Determine the [x, y] coordinate at the center of the cell enclosing the given text.  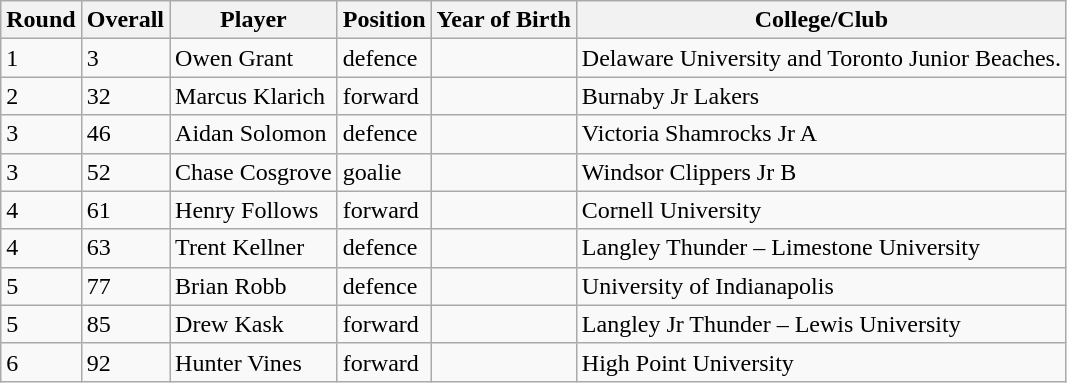
Burnaby Jr Lakers [821, 96]
Owen Grant [254, 58]
85 [125, 324]
Year of Birth [504, 20]
College/Club [821, 20]
Chase Cosgrove [254, 172]
1 [41, 58]
goalie [384, 172]
Drew Kask [254, 324]
Langley Jr Thunder – Lewis University [821, 324]
92 [125, 362]
Aidan Solomon [254, 134]
Position [384, 20]
52 [125, 172]
61 [125, 210]
Overall [125, 20]
Marcus Klarich [254, 96]
63 [125, 248]
46 [125, 134]
2 [41, 96]
Victoria Shamrocks Jr A [821, 134]
Langley Thunder – Limestone University [821, 248]
77 [125, 286]
Round [41, 20]
6 [41, 362]
Windsor Clippers Jr B [821, 172]
Trent Kellner [254, 248]
Henry Follows [254, 210]
High Point University [821, 362]
Hunter Vines [254, 362]
Brian Robb [254, 286]
Player [254, 20]
Delaware University and Toronto Junior Beaches. [821, 58]
32 [125, 96]
University of Indianapolis [821, 286]
Cornell University [821, 210]
